Provide the [X, Y] coordinate of the cell's center where the given text is located.  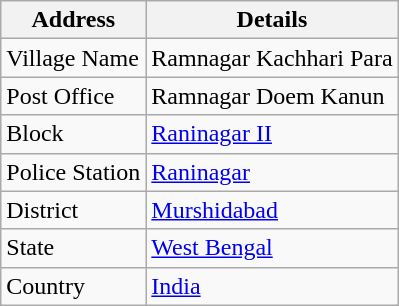
Police Station [74, 172]
Details [272, 20]
West Bengal [272, 248]
Post Office [74, 96]
Murshidabad [272, 210]
Block [74, 134]
Ramnagar Kachhari Para [272, 58]
Raninagar II [272, 134]
Ramnagar Doem Kanun [272, 96]
District [74, 210]
Country [74, 286]
Village Name [74, 58]
Address [74, 20]
Raninagar [272, 172]
India [272, 286]
State [74, 248]
